Locate the cell with the specified text and output its [X, Y] center coordinate. 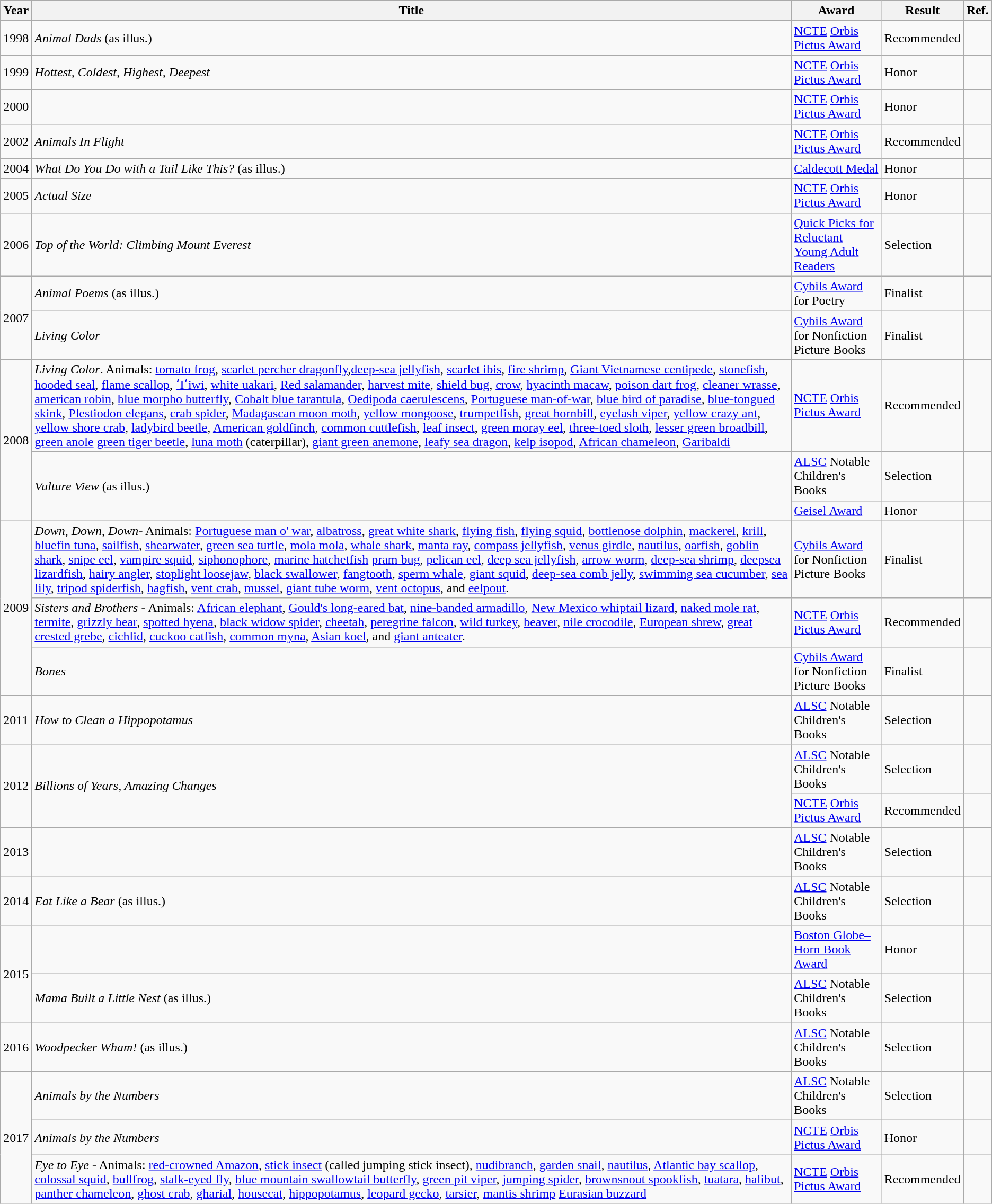
2007 [16, 318]
Geisel Award [836, 511]
2002 [16, 141]
Boston Globe–Horn Book Award [836, 950]
Vulture View (as illus.) [411, 486]
Eat Like a Bear (as illus.) [411, 900]
Caldecott Medal [836, 168]
Billions of Years, Amazing Changes [411, 786]
1998 [16, 38]
2009 [16, 608]
Top of the World: Climbing Mount Everest [411, 245]
2006 [16, 245]
2017 [16, 1138]
Result [922, 11]
Actual Size [411, 196]
Quick Picks for Reluctant Young Adult Readers [836, 245]
2004 [16, 168]
2005 [16, 196]
Bones [411, 671]
Woodpecker Wham! (as illus.) [411, 1047]
2012 [16, 786]
Year [16, 11]
Ref. [977, 11]
2016 [16, 1047]
Cybils Award for Poetry [836, 293]
2000 [16, 107]
2011 [16, 720]
2014 [16, 900]
Living Color [411, 335]
2015 [16, 974]
What Do You Do with a Tail Like This? (as illus.) [411, 168]
Award [836, 11]
How to Clean a Hippopotamus [411, 720]
Mama Built a Little Nest (as illus.) [411, 998]
Animal Poems (as illus.) [411, 293]
1999 [16, 72]
2008 [16, 440]
Animals In Flight [411, 141]
Hottest, Coldest, Highest, Deepest [411, 72]
2013 [16, 852]
Animal Dads (as illus.) [411, 38]
Title [411, 11]
